Determine the (x, y) coordinate at the center of the cell enclosing the given text.  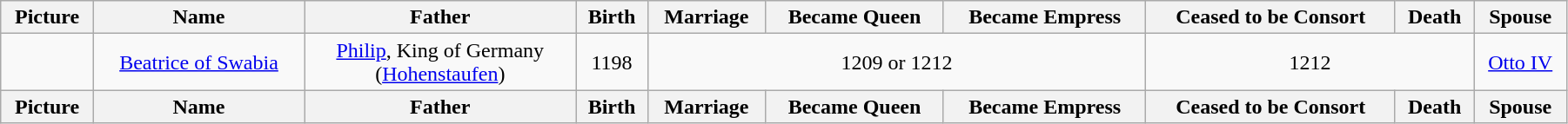
Philip, King of Germany(Hohenstaufen) (440, 62)
1198 (612, 62)
1209 or 1212 (896, 62)
1212 (1310, 62)
Beatrice of Swabia (198, 62)
Otto IV (1520, 62)
